Extract the [x, y] coordinate from the center of the cell holding the provided text.  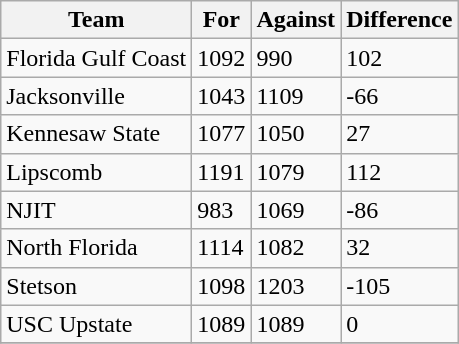
For [222, 20]
-66 [400, 96]
1092 [222, 58]
1050 [296, 134]
Difference [400, 20]
North Florida [96, 248]
NJIT [96, 210]
Against [296, 20]
USC Upstate [96, 324]
102 [400, 58]
Lipscomb [96, 172]
Stetson [96, 286]
1082 [296, 248]
Kennesaw State [96, 134]
1191 [222, 172]
1079 [296, 172]
112 [400, 172]
983 [222, 210]
1043 [222, 96]
Florida Gulf Coast [96, 58]
27 [400, 134]
-86 [400, 210]
1077 [222, 134]
1098 [222, 286]
Jacksonville [96, 96]
Team [96, 20]
1203 [296, 286]
0 [400, 324]
32 [400, 248]
-105 [400, 286]
1114 [222, 248]
1109 [296, 96]
1069 [296, 210]
990 [296, 58]
